Locate the cell with the specified text and output its (X, Y) center coordinate. 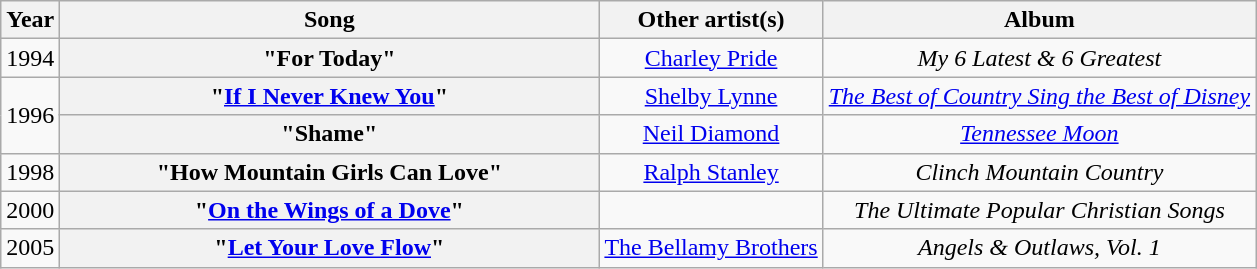
"For Today" (330, 58)
The Best of Country Sing the Best of Disney (1039, 96)
1994 (30, 58)
"Let Your Love Flow" (330, 248)
1998 (30, 172)
Shelby Lynne (711, 96)
The Ultimate Popular Christian Songs (1039, 210)
"Shame" (330, 134)
"How Mountain Girls Can Love" (330, 172)
Other artist(s) (711, 20)
"On the Wings of a Dove" (330, 210)
Song (330, 20)
Album (1039, 20)
1996 (30, 115)
"If I Never Knew You" (330, 96)
Ralph Stanley (711, 172)
Clinch Mountain Country (1039, 172)
2000 (30, 210)
Neil Diamond (711, 134)
Year (30, 20)
My 6 Latest & 6 Greatest (1039, 58)
Tennessee Moon (1039, 134)
Angels & Outlaws, Vol. 1 (1039, 248)
The Bellamy Brothers (711, 248)
2005 (30, 248)
Charley Pride (711, 58)
